Locate the cell with the specified text and output its [X, Y] center coordinate. 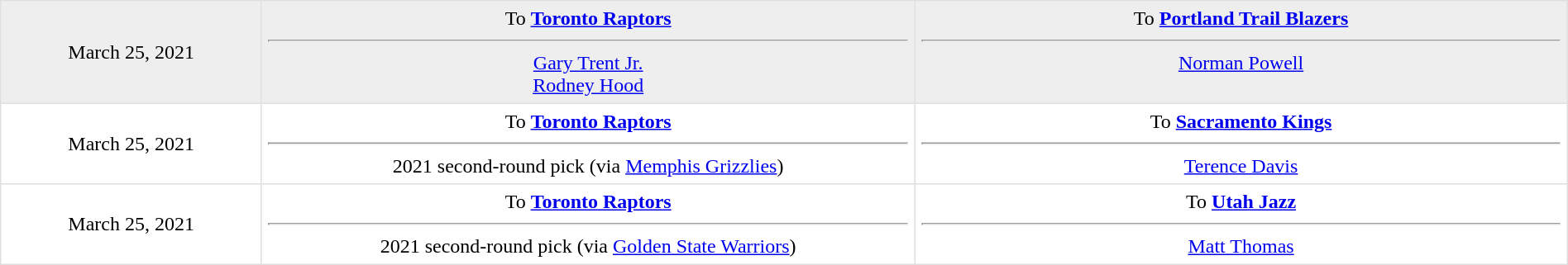
To Toronto Raptors2021 second-round pick (via Golden State Warriors) [587, 225]
To Toronto RaptorsGary Trent Jr.Rodney Hood [587, 52]
To Portland Trail BlazersNorman Powell [1241, 52]
To Utah JazzMatt Thomas [1241, 225]
To Sacramento KingsTerence Davis [1241, 144]
To Toronto Raptors2021 second-round pick (via Memphis Grizzlies) [587, 144]
